Extract the (X, Y) coordinate from the center of the cell holding the provided text.  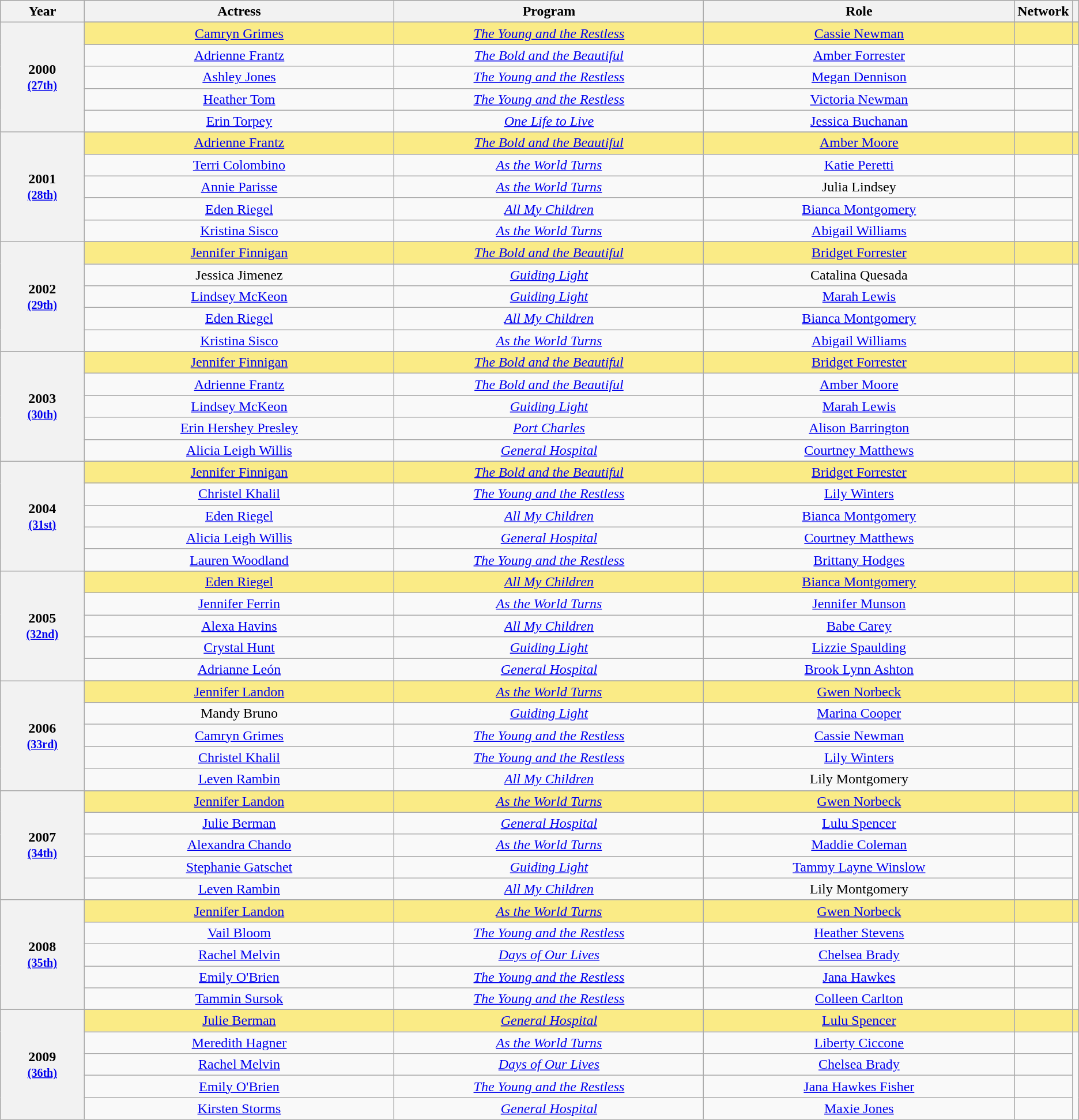
2003 (30th) (43, 406)
Alexa Havins (239, 625)
Jana Hawkes Fisher (859, 1087)
Jennifer Munson (859, 604)
Lauren Woodland (239, 560)
Tammin Sursok (239, 999)
2007 (34th) (43, 845)
Colleen Carlton (859, 999)
Crystal Hunt (239, 648)
Liberty Ciccone (859, 1043)
Maddie Coleman (859, 845)
Maxie Jones (859, 1108)
Brittany Hodges (859, 560)
Stephanie Gatschet (239, 867)
2005 (32nd) (43, 625)
Heather Tom (239, 99)
Marina Cooper (859, 714)
Jessica Jimenez (239, 275)
Megan Dennison (859, 77)
Brook Lynn Ashton (859, 670)
Kirsten Storms (239, 1108)
2000 (27th) (43, 77)
Erin Torpey (239, 121)
Victoria Newman (859, 99)
Jessica Buchanan (859, 121)
2009 (36th) (43, 1065)
Katie Peretti (859, 165)
Year (43, 12)
Terri Colombino (239, 165)
2002 (29th) (43, 296)
One Life to Live (549, 121)
Vail Bloom (239, 933)
Actress (239, 12)
Catalina Quesada (859, 275)
Erin Hershey Presley (239, 428)
Lizzie Spaulding (859, 648)
Annie Parisse (239, 187)
Jana Hawkes (859, 977)
Babe Carey (859, 625)
Alison Barrington (859, 428)
Alexandra Chando (239, 845)
Port Charles (549, 428)
Julia Lindsey (859, 187)
Ashley Jones (239, 77)
Role (859, 12)
Mandy Bruno (239, 714)
Jennifer Ferrin (239, 604)
Program (549, 12)
Network (1043, 12)
Amber Forrester (859, 55)
2001 (28th) (43, 187)
Adrianne León (239, 670)
2004 (31st) (43, 516)
Heather Stevens (859, 933)
2006 (33rd) (43, 736)
Tammy Layne Winslow (859, 867)
2008 (35th) (43, 955)
Meredith Hagner (239, 1043)
